Locate the cell with the specified text and output its (x, y) center coordinate. 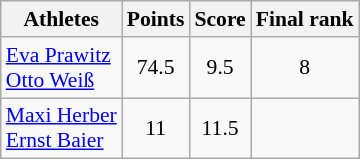
Athletes (62, 19)
Score (220, 19)
74.5 (156, 68)
Eva PrawitzOtto Weiß (62, 68)
11.5 (220, 128)
Maxi HerberErnst Baier (62, 128)
8 (305, 68)
11 (156, 128)
9.5 (220, 68)
Final rank (305, 19)
Points (156, 19)
